Find where the given text appears and provide that cell's center as [X, Y] coordinate. 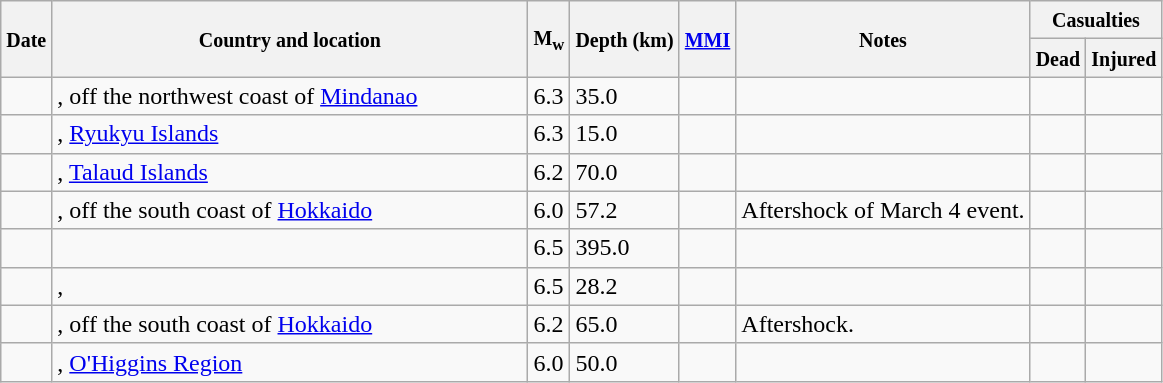
, Ryukyu Islands [290, 134]
Date [26, 39]
50.0 [624, 362]
, O'Higgins Region [290, 362]
Notes [883, 39]
Aftershock. [883, 324]
, off the northwest coast of Mindanao [290, 96]
Country and location [290, 39]
15.0 [624, 134]
, [290, 286]
Depth (km) [624, 39]
57.2 [624, 210]
35.0 [624, 96]
28.2 [624, 286]
Mw [549, 39]
70.0 [624, 172]
MMI [708, 39]
395.0 [624, 248]
Dead [1058, 58]
65.0 [624, 324]
, Talaud Islands [290, 172]
Aftershock of March 4 event. [883, 210]
Injured [1124, 58]
Casualties [1096, 20]
